Pinpoint the cell where the given text exists, returning its (x, y) midpoint coordinate. 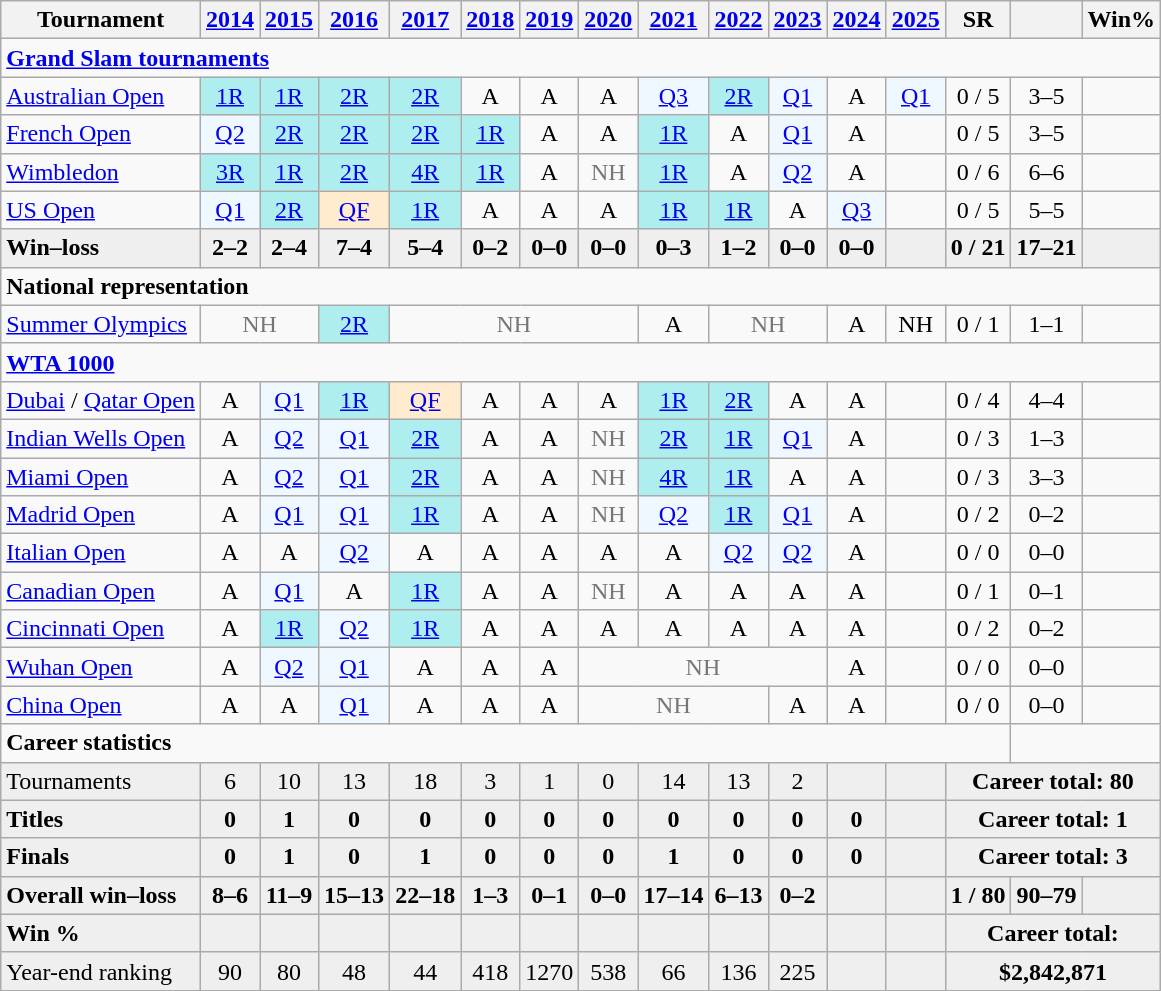
Win% (1122, 20)
1 / 80 (978, 895)
2017 (426, 20)
2020 (608, 20)
15–13 (354, 895)
2019 (550, 20)
2023 (798, 20)
Dubai / Qatar Open (101, 400)
SR (978, 20)
Win % (101, 933)
44 (426, 971)
National representation (581, 286)
Wuhan Open (101, 667)
6 (230, 781)
0 / 4 (978, 400)
18 (426, 781)
7–4 (354, 248)
418 (490, 971)
Indian Wells Open (101, 438)
0–3 (674, 248)
$2,842,871 (1052, 971)
2014 (230, 20)
66 (674, 971)
Career total: (1052, 933)
Australian Open (101, 96)
6–13 (738, 895)
Wimbledon (101, 172)
22–18 (426, 895)
8–6 (230, 895)
French Open (101, 134)
2016 (354, 20)
Summer Olympics (101, 324)
6–6 (1046, 172)
90 (230, 971)
90–79 (1046, 895)
Win–loss (101, 248)
2018 (490, 20)
0 / 6 (978, 172)
US Open (101, 210)
5–5 (1046, 210)
136 (738, 971)
2–2 (230, 248)
3–3 (1046, 477)
11–9 (290, 895)
Madrid Open (101, 515)
3R (230, 172)
Italian Open (101, 553)
China Open (101, 705)
225 (798, 971)
2 (798, 781)
17–14 (674, 895)
Cincinnati Open (101, 629)
2015 (290, 20)
48 (354, 971)
538 (608, 971)
14 (674, 781)
Year-end ranking (101, 971)
2–4 (290, 248)
10 (290, 781)
Tournaments (101, 781)
0 / 21 (978, 248)
2024 (856, 20)
Tournament (101, 20)
Titles (101, 819)
1–1 (1046, 324)
Career total: 3 (1052, 857)
4–4 (1046, 400)
Career total: 1 (1052, 819)
5–4 (426, 248)
Career statistics (506, 743)
Canadian Open (101, 591)
2025 (916, 20)
1270 (550, 971)
Miami Open (101, 477)
Grand Slam tournaments (581, 58)
17–21 (1046, 248)
Finals (101, 857)
2022 (738, 20)
Overall win–loss (101, 895)
1–2 (738, 248)
2021 (674, 20)
80 (290, 971)
Career total: 80 (1052, 781)
WTA 1000 (581, 362)
3 (490, 781)
